Identify which cell holds the provided text, then report its [X, Y] central coordinate. 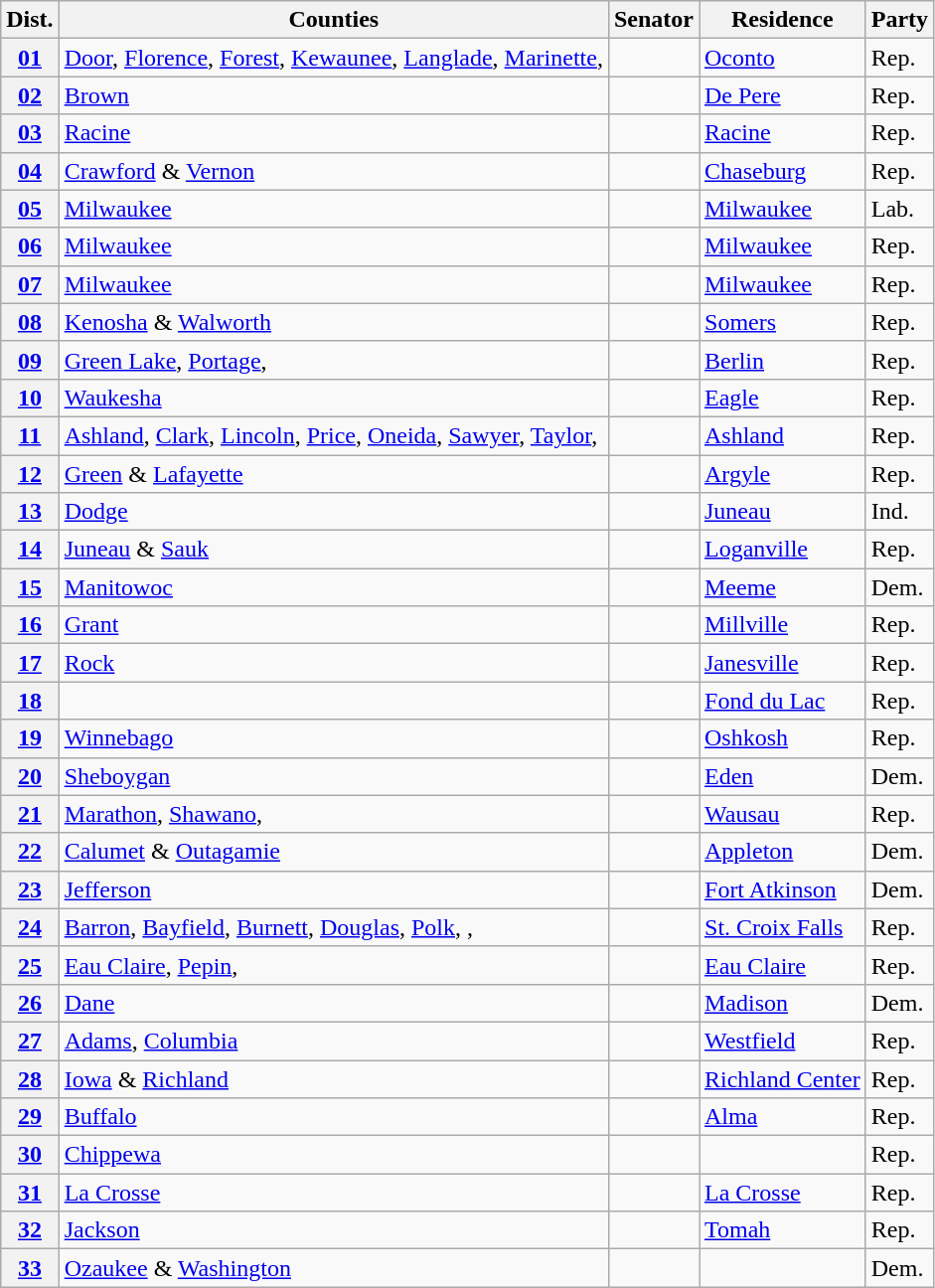
Green & Lafayette [334, 474]
18 [30, 701]
Juneau [783, 512]
30 [30, 1155]
Senator [654, 20]
Dist. [30, 20]
Janesville [783, 663]
27 [30, 1041]
12 [30, 474]
01 [30, 58]
32 [30, 1230]
Iowa & Richland [334, 1078]
11 [30, 435]
Waukesha [334, 398]
Eau Claire [783, 965]
Chaseburg [783, 171]
13 [30, 512]
Eagle [783, 398]
Eau Claire, Pepin, [334, 965]
Buffalo [334, 1117]
Ozaukee & Washington [334, 1268]
Millville [783, 625]
Ind. [899, 512]
Residence [783, 20]
De Pere [783, 95]
Rock [334, 663]
Jackson [334, 1230]
Sheboygan [334, 776]
05 [30, 209]
21 [30, 814]
03 [30, 133]
Alma [783, 1117]
Dodge [334, 512]
06 [30, 246]
17 [30, 663]
Door, Florence, Forest, Kewaunee, Langlade, Marinette, [334, 58]
Counties [334, 20]
04 [30, 171]
29 [30, 1117]
24 [30, 927]
Oshkosh [783, 738]
Eden [783, 776]
St. Croix Falls [783, 927]
Ashland, Clark, Lincoln, Price, Oneida, Sawyer, Taylor, [334, 435]
31 [30, 1193]
Argyle [783, 474]
Crawford & Vernon [334, 171]
Meeme [783, 587]
Madison [783, 1003]
Dane [334, 1003]
26 [30, 1003]
Green Lake, Portage, [334, 360]
10 [30, 398]
Lab. [899, 209]
07 [30, 284]
Brown [334, 95]
09 [30, 360]
Fort Atkinson [783, 889]
28 [30, 1078]
15 [30, 587]
02 [30, 95]
Richland Center [783, 1078]
Jefferson [334, 889]
Calumet & Outagamie [334, 852]
Adams, Columbia [334, 1041]
16 [30, 625]
Westfield [783, 1041]
Berlin [783, 360]
23 [30, 889]
Loganville [783, 550]
20 [30, 776]
Party [899, 20]
Wausau [783, 814]
14 [30, 550]
08 [30, 322]
33 [30, 1268]
Marathon, Shawano, [334, 814]
Oconto [783, 58]
Juneau & Sauk [334, 550]
Fond du Lac [783, 701]
Grant [334, 625]
Winnebago [334, 738]
Somers [783, 322]
22 [30, 852]
Tomah [783, 1230]
25 [30, 965]
Kenosha & Walworth [334, 322]
Appleton [783, 852]
Manitowoc [334, 587]
19 [30, 738]
Ashland [783, 435]
Barron, Bayfield, Burnett, Douglas, Polk, , [334, 927]
Chippewa [334, 1155]
